Pinpoint the cell where the given text exists, returning its (X, Y) midpoint coordinate. 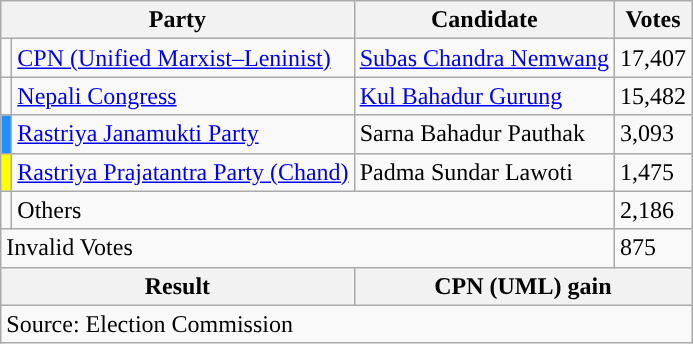
Kul Bahadur Gurung (484, 96)
CPN (UML) gain (522, 286)
Source: Election Commission (346, 324)
Rastriya Janamukti Party (183, 134)
Nepali Congress (183, 96)
1,475 (652, 172)
2,186 (652, 210)
Candidate (484, 20)
3,093 (652, 134)
CPN (Unified Marxist–Leninist) (183, 58)
Others (314, 210)
15,482 (652, 96)
Padma Sundar Lawoti (484, 172)
Votes (652, 20)
Party (178, 20)
Invalid Votes (308, 248)
Subas Chandra Nemwang (484, 58)
Result (178, 286)
875 (652, 248)
17,407 (652, 58)
Sarna Bahadur Pauthak (484, 134)
Rastriya Prajatantra Party (Chand) (183, 172)
